Output the (X, Y) coordinate of the center of the cell containing the given text.  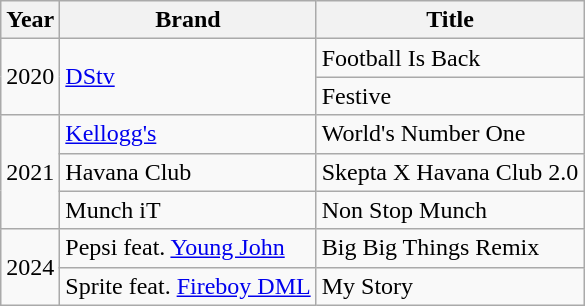
2021 (30, 172)
Kellogg's (188, 134)
Big Big Things Remix (450, 248)
Title (450, 20)
Non Stop Munch (450, 210)
Munch iT (188, 210)
World's Number One (450, 134)
2020 (30, 77)
My Story (450, 286)
DStv (188, 77)
Pepsi feat. Young John (188, 248)
Havana Club (188, 172)
Sprite feat. Fireboy DML (188, 286)
2024 (30, 267)
Festive (450, 96)
Football Is Back (450, 58)
Skepta X Havana Club 2.0 (450, 172)
Year (30, 20)
Brand (188, 20)
